Detect which cell encompasses the target text, then output its (x, y) center coordinate. 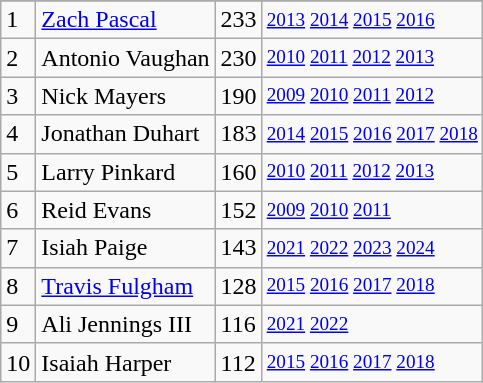
9 (18, 324)
6 (18, 210)
230 (238, 58)
160 (238, 172)
Ali Jennings III (126, 324)
5 (18, 172)
Antonio Vaughan (126, 58)
143 (238, 248)
Travis Fulgham (126, 286)
Zach Pascal (126, 20)
Larry Pinkard (126, 172)
1 (18, 20)
Nick Mayers (126, 96)
4 (18, 134)
2009 2010 2011 2012 (372, 96)
116 (238, 324)
8 (18, 286)
10 (18, 362)
7 (18, 248)
190 (238, 96)
128 (238, 286)
2009 2010 2011 (372, 210)
183 (238, 134)
2013 2014 2015 2016 (372, 20)
2 (18, 58)
Reid Evans (126, 210)
233 (238, 20)
2014 2015 2016 2017 2018 (372, 134)
152 (238, 210)
3 (18, 96)
2021 2022 2023 2024 (372, 248)
Isaiah Harper (126, 362)
Isiah Paige (126, 248)
2021 2022 (372, 324)
112 (238, 362)
Jonathan Duhart (126, 134)
